From the cell containing the given text, extract its center point as [x, y] coordinate. 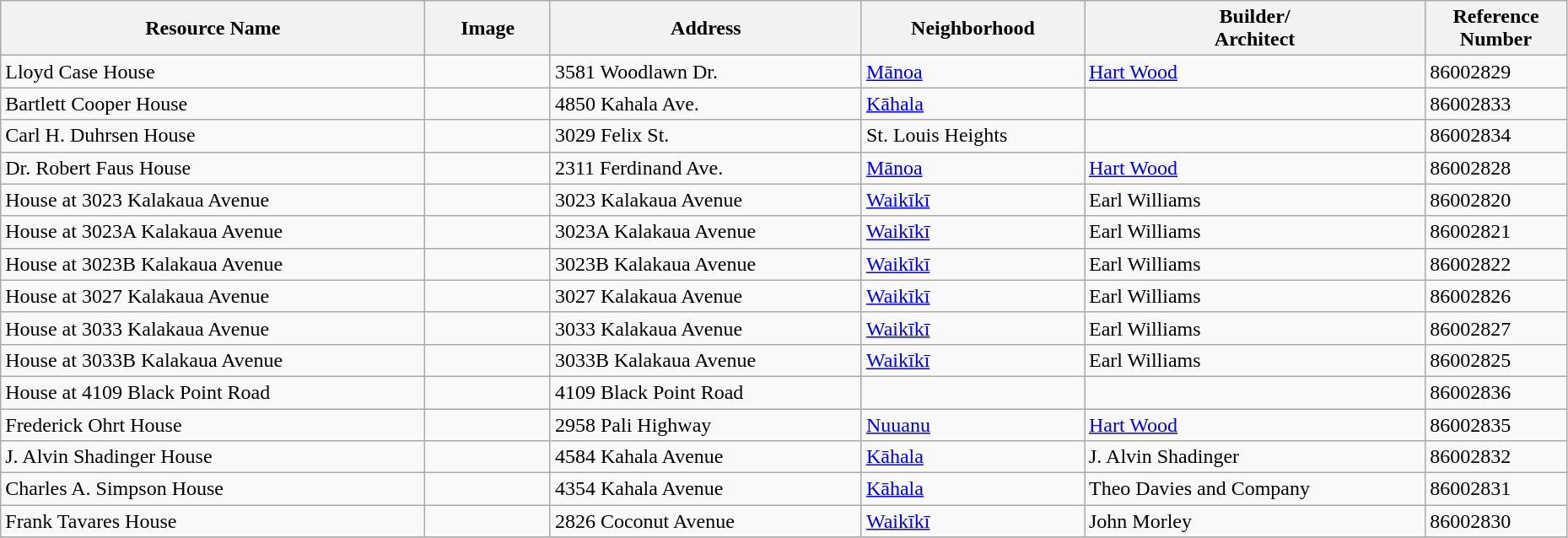
House at 3027 Kalakaua Avenue [213, 296]
Dr. Robert Faus House [213, 168]
John Morley [1255, 521]
4354 Kahala Avenue [705, 489]
86002828 [1496, 168]
86002827 [1496, 328]
2958 Pali Highway [705, 424]
86002831 [1496, 489]
Bartlett Cooper House [213, 104]
Charles A. Simpson House [213, 489]
4584 Kahala Avenue [705, 457]
Resource Name [213, 29]
Nuuanu [973, 424]
86002832 [1496, 457]
Theo Davies and Company [1255, 489]
House at 4109 Black Point Road [213, 392]
House at 3023B Kalakaua Avenue [213, 264]
4850 Kahala Ave. [705, 104]
3027 Kalakaua Avenue [705, 296]
3581 Woodlawn Dr. [705, 72]
Carl H. Duhrsen House [213, 136]
86002822 [1496, 264]
Frank Tavares House [213, 521]
2311 Ferdinand Ave. [705, 168]
4109 Black Point Road [705, 392]
Frederick Ohrt House [213, 424]
3033B Kalakaua Avenue [705, 360]
J. Alvin Shadinger [1255, 457]
Lloyd Case House [213, 72]
86002835 [1496, 424]
3023 Kalakaua Avenue [705, 200]
Builder/Architect [1255, 29]
J. Alvin Shadinger House [213, 457]
86002821 [1496, 232]
ReferenceNumber [1496, 29]
Image [488, 29]
86002830 [1496, 521]
3023A Kalakaua Avenue [705, 232]
House at 3023A Kalakaua Avenue [213, 232]
86002820 [1496, 200]
3029 Felix St. [705, 136]
86002826 [1496, 296]
86002829 [1496, 72]
2826 Coconut Avenue [705, 521]
86002833 [1496, 104]
86002825 [1496, 360]
3033 Kalakaua Avenue [705, 328]
86002834 [1496, 136]
House at 3033 Kalakaua Avenue [213, 328]
Neighborhood [973, 29]
86002836 [1496, 392]
House at 3033B Kalakaua Avenue [213, 360]
St. Louis Heights [973, 136]
3023B Kalakaua Avenue [705, 264]
House at 3023 Kalakaua Avenue [213, 200]
Address [705, 29]
